Search for the cell housing the specified text and yield its (x, y) center coordinate. 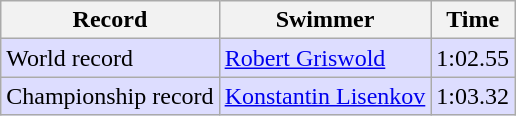
1:03.32 (473, 96)
Time (473, 20)
Record (110, 20)
Robert Griswold (325, 58)
1:02.55 (473, 58)
Championship record (110, 96)
Swimmer (325, 20)
Konstantin Lisenkov (325, 96)
World record (110, 58)
